Provide the [x, y] coordinate of the cell's center where the given text is located.  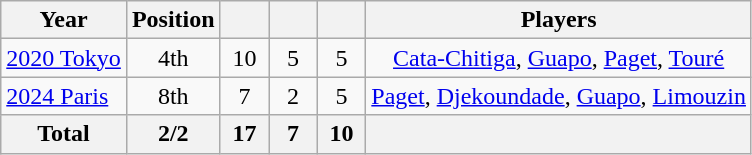
2024 Paris [64, 96]
Total [64, 134]
4th [173, 58]
2 [294, 96]
8th [173, 96]
Players [559, 20]
17 [244, 134]
2/2 [173, 134]
Cata-Chitiga, Guapo, Paget, Touré [559, 58]
Position [173, 20]
Year [64, 20]
Paget, Djekoundade, Guapo, Limouzin [559, 96]
2020 Tokyo [64, 58]
